Return [x, y] of the center of cell containing provided text 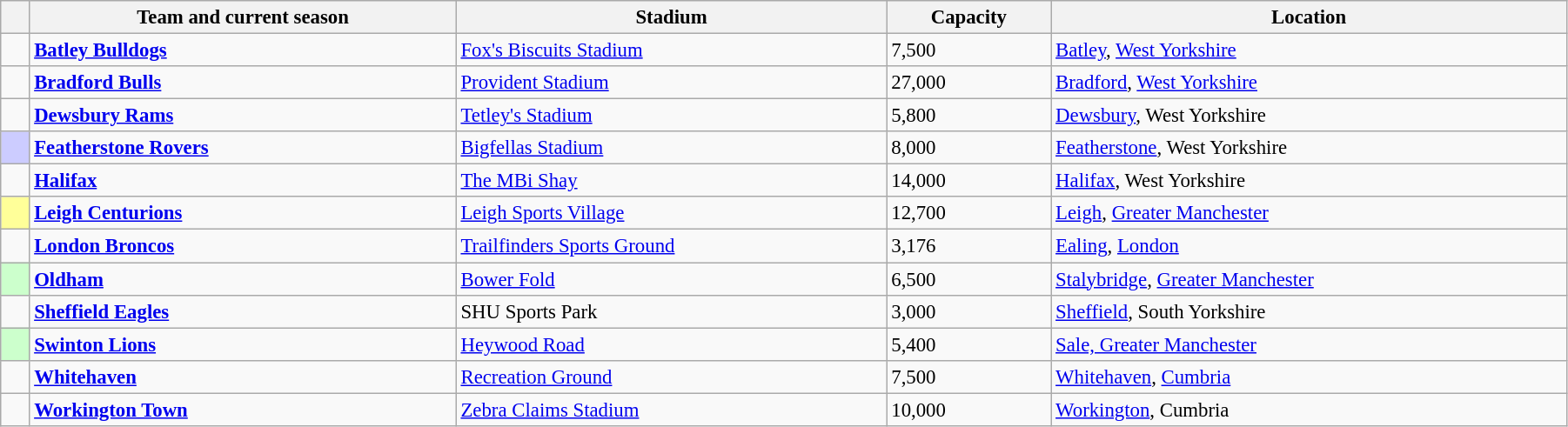
27,000 [969, 83]
Workington, Cumbria [1309, 410]
Tetley's Stadium [672, 116]
Bigfellas Stadium [672, 148]
Batley, West Yorkshire [1309, 50]
Swinton Lions [243, 344]
London Broncos [243, 246]
Trailfinders Sports Ground [672, 246]
10,000 [969, 410]
Provident Stadium [672, 83]
Featherstone Rovers [243, 148]
Location [1309, 17]
14,000 [969, 181]
The MBi Shay [672, 181]
Bradford, West Yorkshire [1309, 83]
6,500 [969, 279]
SHU Sports Park [672, 311]
Whitehaven [243, 377]
Featherstone, West Yorkshire [1309, 148]
Leigh Centurions [243, 213]
8,000 [969, 148]
Leigh Sports Village [672, 213]
Sheffield Eagles [243, 311]
3,000 [969, 311]
Leigh, Greater Manchester [1309, 213]
Ealing, London [1309, 246]
5,800 [969, 116]
Recreation Ground [672, 377]
Sale, Greater Manchester [1309, 344]
Halifax [243, 181]
Stadium [672, 17]
5,400 [969, 344]
Capacity [969, 17]
Stalybridge, Greater Manchester [1309, 279]
Workington Town [243, 410]
Bradford Bulls [243, 83]
Bower Fold [672, 279]
Dewsbury Rams [243, 116]
3,176 [969, 246]
Halifax, West Yorkshire [1309, 181]
Team and current season [243, 17]
Zebra Claims Stadium [672, 410]
Sheffield, South Yorkshire [1309, 311]
Whitehaven, Cumbria [1309, 377]
Dewsbury, West Yorkshire [1309, 116]
Heywood Road [672, 344]
Fox's Biscuits Stadium [672, 50]
Oldham [243, 279]
Batley Bulldogs [243, 50]
12,700 [969, 213]
